Locate the cell with the specified text and output its (x, y) center coordinate. 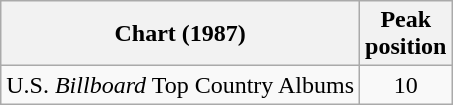
Peakposition (406, 34)
Chart (1987) (180, 34)
U.S. Billboard Top Country Albums (180, 85)
10 (406, 85)
